Return [x, y] of the center of cell containing provided text 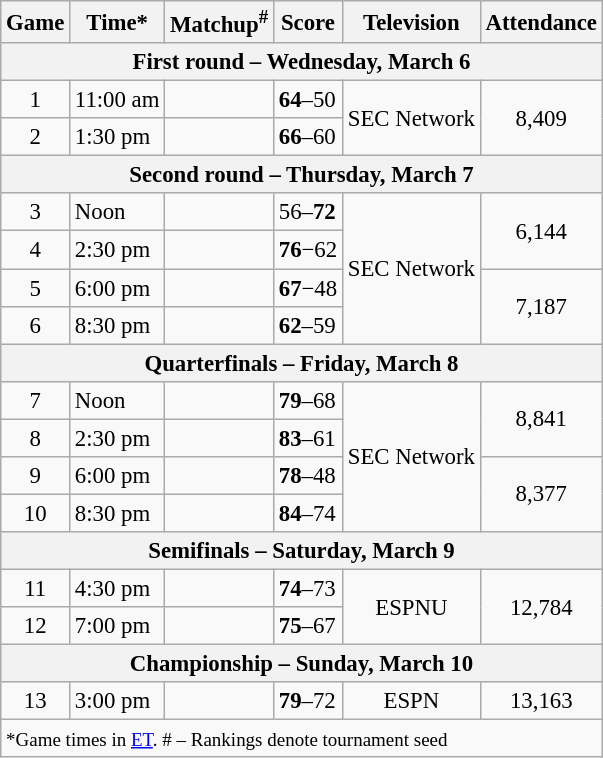
5 [36, 288]
67−48 [308, 288]
9 [36, 476]
78–48 [308, 476]
8,409 [541, 118]
12 [36, 626]
ESPNU [411, 606]
3:00 pm [118, 701]
First round – Wednesday, March 6 [302, 62]
8,841 [541, 418]
6,144 [541, 232]
13 [36, 701]
79–68 [308, 400]
Score [308, 22]
64–50 [308, 100]
Championship – Sunday, March 10 [302, 664]
8 [36, 438]
62–59 [308, 325]
Game [36, 22]
66–60 [308, 137]
11:00 am [118, 100]
11 [36, 588]
Time* [118, 22]
Television [411, 22]
4 [36, 250]
7:00 pm [118, 626]
*Game times in ET. # – Rankings denote tournament seed [302, 739]
79–72 [308, 701]
7,187 [541, 306]
8,377 [541, 494]
74–73 [308, 588]
Attendance [541, 22]
56–72 [308, 213]
7 [36, 400]
Matchup# [220, 22]
84–74 [308, 513]
75–67 [308, 626]
Quarterfinals – Friday, March 8 [302, 363]
12,784 [541, 606]
4:30 pm [118, 588]
6 [36, 325]
10 [36, 513]
Second round – Thursday, March 7 [302, 175]
2 [36, 137]
3 [36, 213]
1:30 pm [118, 137]
1 [36, 100]
13,163 [541, 701]
Semifinals – Saturday, March 9 [302, 551]
83–61 [308, 438]
76−62 [308, 250]
ESPN [411, 701]
